Determine the (X, Y) coordinate at the center of the cell enclosing the given text.  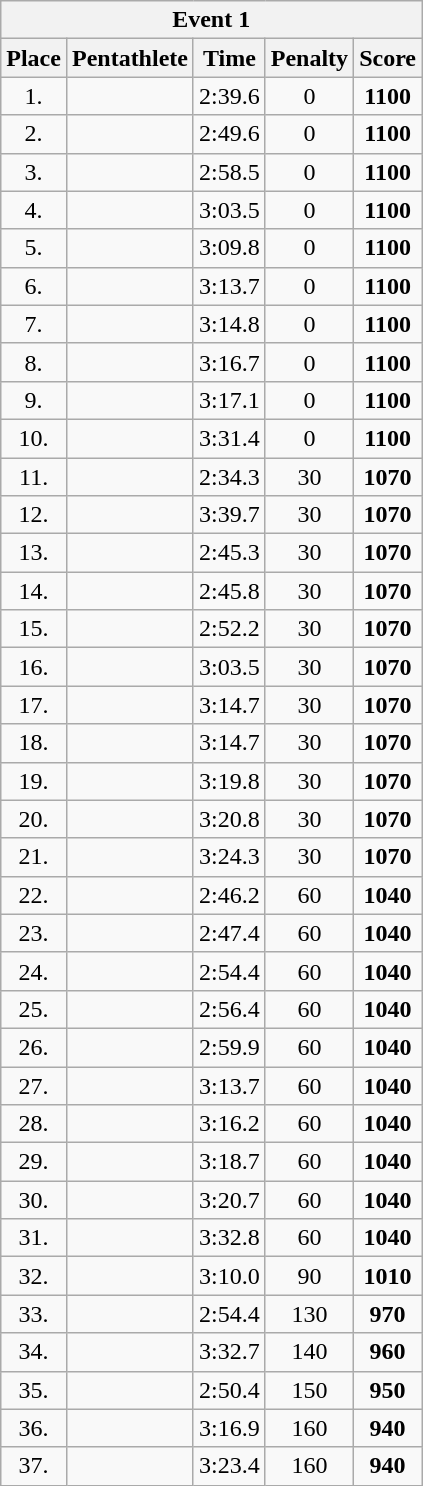
Penalty (309, 58)
Pentathlete (130, 58)
1. (34, 96)
970 (388, 1314)
3:39.7 (229, 515)
2:39.6 (229, 96)
2:49.6 (229, 134)
960 (388, 1352)
3:10.0 (229, 1276)
3:14.8 (229, 324)
2:45.3 (229, 553)
9. (34, 400)
27. (34, 1085)
32. (34, 1276)
14. (34, 591)
3:20.8 (229, 819)
5. (34, 248)
13. (34, 553)
3:19.8 (229, 781)
29. (34, 1162)
24. (34, 971)
1010 (388, 1276)
20. (34, 819)
3. (34, 172)
2:52.2 (229, 629)
3:16.7 (229, 362)
140 (309, 1352)
10. (34, 438)
36. (34, 1428)
Time (229, 58)
28. (34, 1124)
4. (34, 210)
Place (34, 58)
2:59.9 (229, 1047)
3:32.8 (229, 1238)
8. (34, 362)
90 (309, 1276)
150 (309, 1390)
Event 1 (212, 20)
16. (34, 667)
3:16.2 (229, 1124)
3:32.7 (229, 1352)
6. (34, 286)
30. (34, 1200)
2:56.4 (229, 1009)
17. (34, 705)
34. (34, 1352)
31. (34, 1238)
19. (34, 781)
2:45.8 (229, 591)
37. (34, 1466)
18. (34, 743)
3:16.9 (229, 1428)
2:34.3 (229, 477)
2:47.4 (229, 933)
11. (34, 477)
2:46.2 (229, 895)
25. (34, 1009)
3:23.4 (229, 1466)
3:20.7 (229, 1200)
2. (34, 134)
21. (34, 857)
3:09.8 (229, 248)
35. (34, 1390)
22. (34, 895)
2:50.4 (229, 1390)
130 (309, 1314)
33. (34, 1314)
7. (34, 324)
23. (34, 933)
15. (34, 629)
12. (34, 515)
2:58.5 (229, 172)
26. (34, 1047)
3:24.3 (229, 857)
3:17.1 (229, 400)
3:31.4 (229, 438)
950 (388, 1390)
Score (388, 58)
3:18.7 (229, 1162)
